Extract the (x, y) coordinate from the center of the cell holding the provided text.  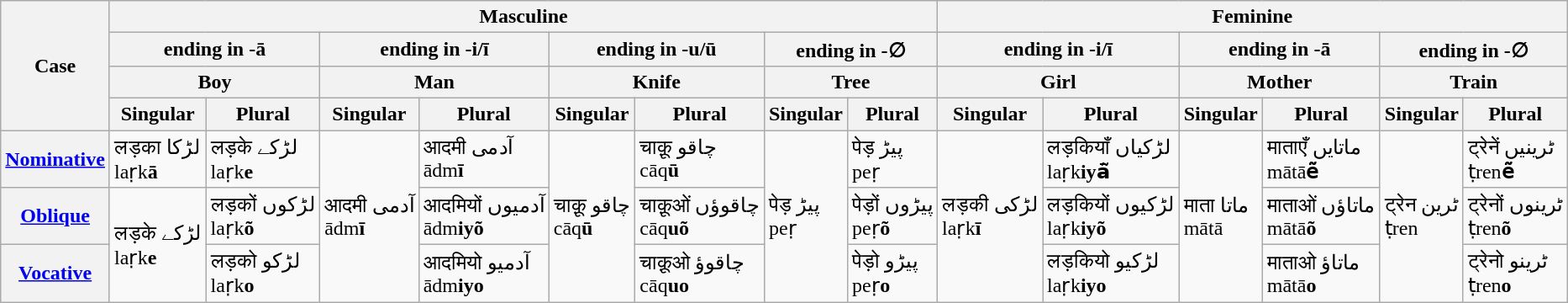
आदमियों آدمیوںādmiyõ (484, 216)
लड़कों لڑکوںlaṛkõ (263, 216)
Nominative (55, 158)
लड़का لڑکاlaṛkā (158, 158)
आदमियो آدمیوādmiyo (484, 274)
Girl (1059, 82)
लड़कियो لڑکیوlaṛkiyo (1111, 274)
ट्रेन ٹرینṭren (1422, 215)
Feminine (1252, 17)
माताएँ ماتایںmātāẽ (1321, 158)
लड़की لڑکیlaṛkī (990, 215)
Tree (850, 82)
माताओं ماتاؤںmātāõ (1321, 216)
Vocative (55, 274)
ending in -u/ū (656, 50)
Masculine (523, 17)
Oblique (55, 216)
Mother (1279, 82)
ट्रेनें ٹرینیںṭrenẽ (1515, 158)
पेड़ों پیڑوںpeṛõ (892, 216)
माताओ ماتاؤmātāo (1321, 274)
चाक़ूओ چاقوؤcāquo (700, 274)
Knife (656, 82)
लड़को لڑکوlaṛko (263, 274)
ट्रेनों ٹرینوںṭrenõ (1515, 216)
Boy (214, 82)
लड़कियाँ لڑکیاںlaṛkiyā̃ (1111, 158)
ट्रेनो ٹرینوṭreno (1515, 274)
Case (55, 66)
पेड़ो پیڑوpeṛo (892, 274)
चाक़ूओं چاقوؤںcāquõ (700, 216)
Train (1474, 82)
लड़कियों لڑکیوںlaṛkiyõ (1111, 216)
Man (435, 82)
माता ماتاmātā (1220, 215)
